Output the (x, y) coordinate of the center of the cell containing the given text.  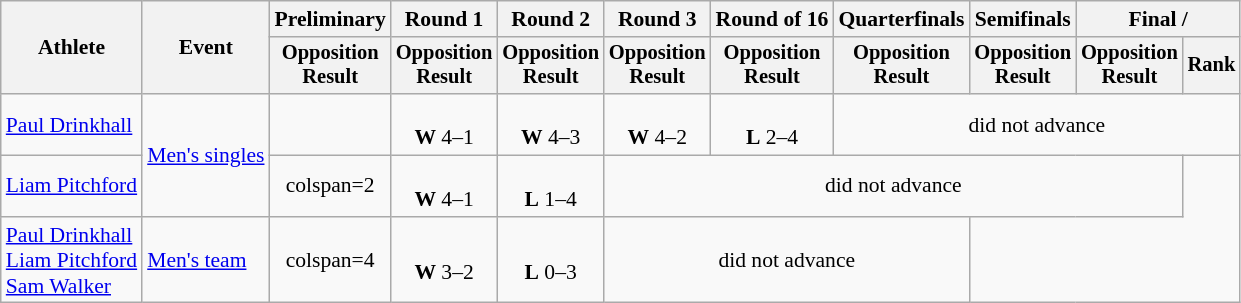
Round of 16 (772, 19)
Athlete (72, 48)
L 1–4 (550, 186)
Round 1 (444, 19)
Paul Drinkhall (72, 124)
Event (206, 48)
Liam Pitchford (72, 186)
Quarterfinals (901, 19)
W 4–3 (550, 124)
Semifinals (1022, 19)
colspan=2 (330, 186)
L 2–4 (772, 124)
W 4–2 (658, 124)
Men's singles (206, 155)
Rank (1212, 66)
Round 3 (658, 19)
Final / (1158, 19)
Round 2 (550, 19)
Preliminary (330, 19)
